Find where the given text appears and provide that cell's center as (X, Y) coordinate. 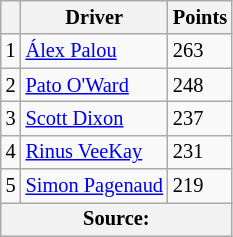
Driver (94, 17)
Rinus VeeKay (94, 152)
Points (200, 17)
237 (200, 118)
248 (200, 85)
5 (11, 186)
Álex Palou (94, 51)
Pato O'Ward (94, 85)
Scott Dixon (94, 118)
2 (11, 85)
3 (11, 118)
263 (200, 51)
219 (200, 186)
231 (200, 152)
Simon Pagenaud (94, 186)
1 (11, 51)
Source: (116, 219)
4 (11, 152)
